Locate the cell with the specified text and output its (x, y) center coordinate. 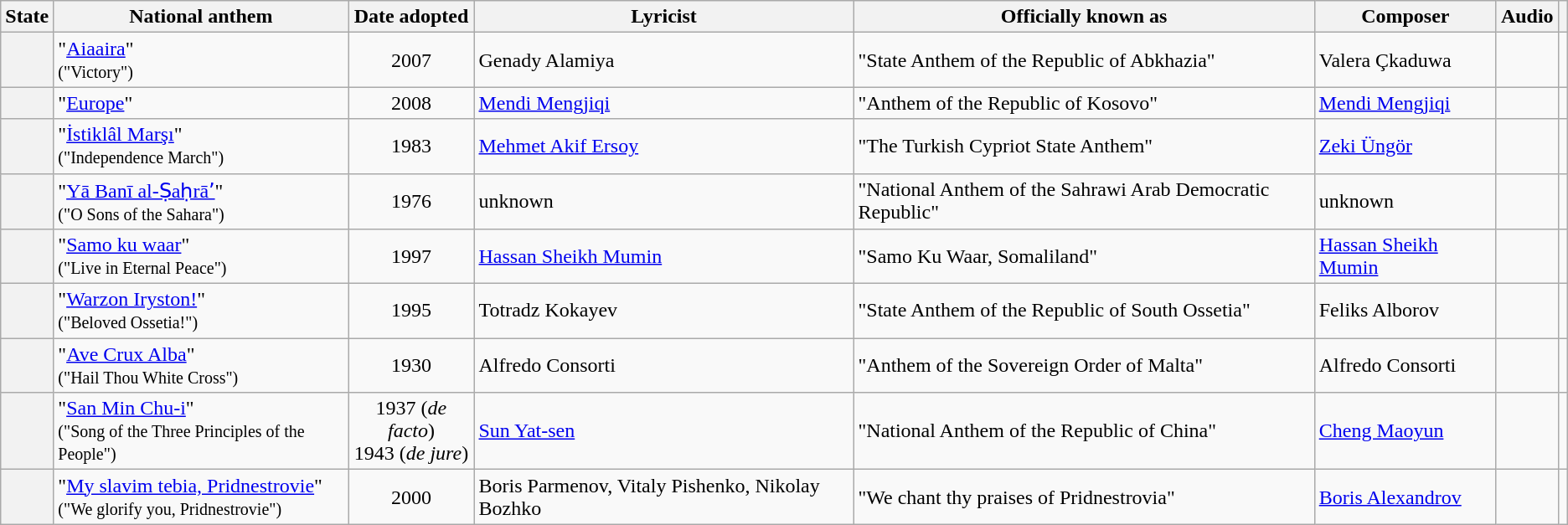
"State Anthem of the Republic of Abkhazia" (1084, 60)
Lyricist (663, 17)
"Europe" (201, 103)
Genady Alamiya (663, 60)
2000 (411, 497)
"Warzon Iryston!"("Beloved Ossetia!") (201, 311)
"Anthem of the Sovereign Order of Malta" (1084, 365)
"State Anthem of the Republic of South Ossetia" (1084, 311)
"İstiklâl Marşı"("Independence March") (201, 146)
"We chant thy praises of Pridnestrovia" (1084, 497)
1976 (411, 201)
Cheng Maoyun (1406, 431)
"Samo ku waar"("Live in Eternal Peace") (201, 256)
"Aiaaira"("Victory") (201, 60)
Officially known as (1084, 17)
Feliks Alborov (1406, 311)
State (27, 17)
"Yā Banī al-Ṣaḥrāʼ"("O Sons of the Sahara") (201, 201)
Mehmet Akif Ersoy (663, 146)
1937 (de facto)1943 (de jure) (411, 431)
1930 (411, 365)
2008 (411, 103)
Valera Çkaduwa (1406, 60)
"National Anthem of the Republic of China" (1084, 431)
"Samo Ku Waar, Somaliland" (1084, 256)
"National Anthem of the Sahrawi Arab Democratic Republic" (1084, 201)
"Ave Crux Alba"("Hail Thou White Cross") (201, 365)
Totradz Kokayev (663, 311)
"The Turkish Cypriot State Anthem" (1084, 146)
Boris Alexandrov (1406, 497)
1983 (411, 146)
Composer (1406, 17)
Zeki Üngör (1406, 146)
Sun Yat-sen (663, 431)
Boris Parmenov, Vitaly Pishenko, Nikolay Bozhko (663, 497)
"San Min Chu-i"("Song of the Three Principles of the People") (201, 431)
"Anthem of the Republic of Kosovo" (1084, 103)
"My slavim tebia, Pridnestrovie"("We glorify you, Pridnestrovie") (201, 497)
1997 (411, 256)
National anthem (201, 17)
1995 (411, 311)
Audio (1527, 17)
2007 (411, 60)
Date adopted (411, 17)
